Provide the (X, Y) coordinate of the cell's center where the given text is located.  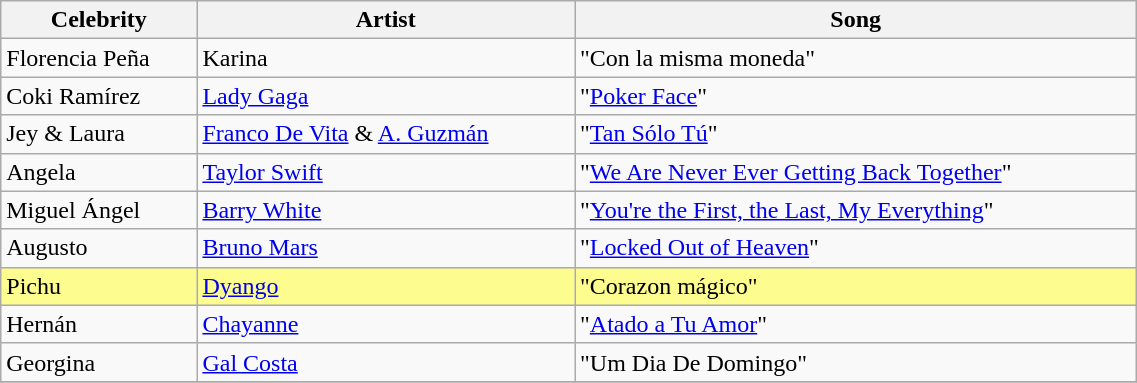
Lady Gaga (386, 96)
"Tan Sólo Tú" (855, 134)
Bruno Mars (386, 248)
"You're the First, the Last, My Everything" (855, 210)
"Locked Out of Heaven" (855, 248)
"Um Dia De Domingo" (855, 362)
Augusto (99, 248)
Celebrity (99, 20)
"We Are Never Ever Getting Back Together" (855, 172)
Angela (99, 172)
Miguel Ángel (99, 210)
Georgina (99, 362)
Barry White (386, 210)
Pichu (99, 286)
"Corazon mágico" (855, 286)
Artist (386, 20)
"Poker Face" (855, 96)
Song (855, 20)
Franco De Vita & A. Guzmán (386, 134)
Hernán (99, 324)
"Atado a Tu Amor" (855, 324)
Coki Ramírez (99, 96)
Chayanne (386, 324)
"Con la misma moneda" (855, 58)
Gal Costa (386, 362)
Karina (386, 58)
Florencia Peña (99, 58)
Dyango (386, 286)
Jey & Laura (99, 134)
Taylor Swift (386, 172)
